Extract the (X, Y) coordinate from the center of the cell holding the provided text.  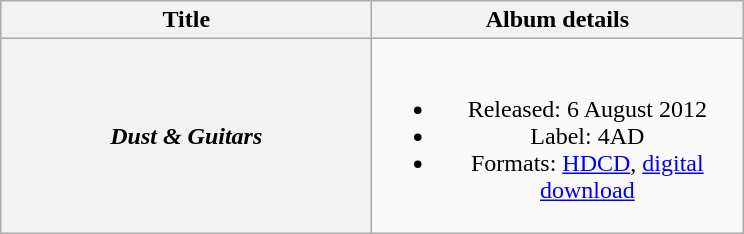
Dust & Guitars (186, 136)
Released: 6 August 2012Label: 4ADFormats: HDCD, digital download (558, 136)
Title (186, 20)
Album details (558, 20)
